For the text-containing cell, return its midpoint in [x, y] coordinate format. 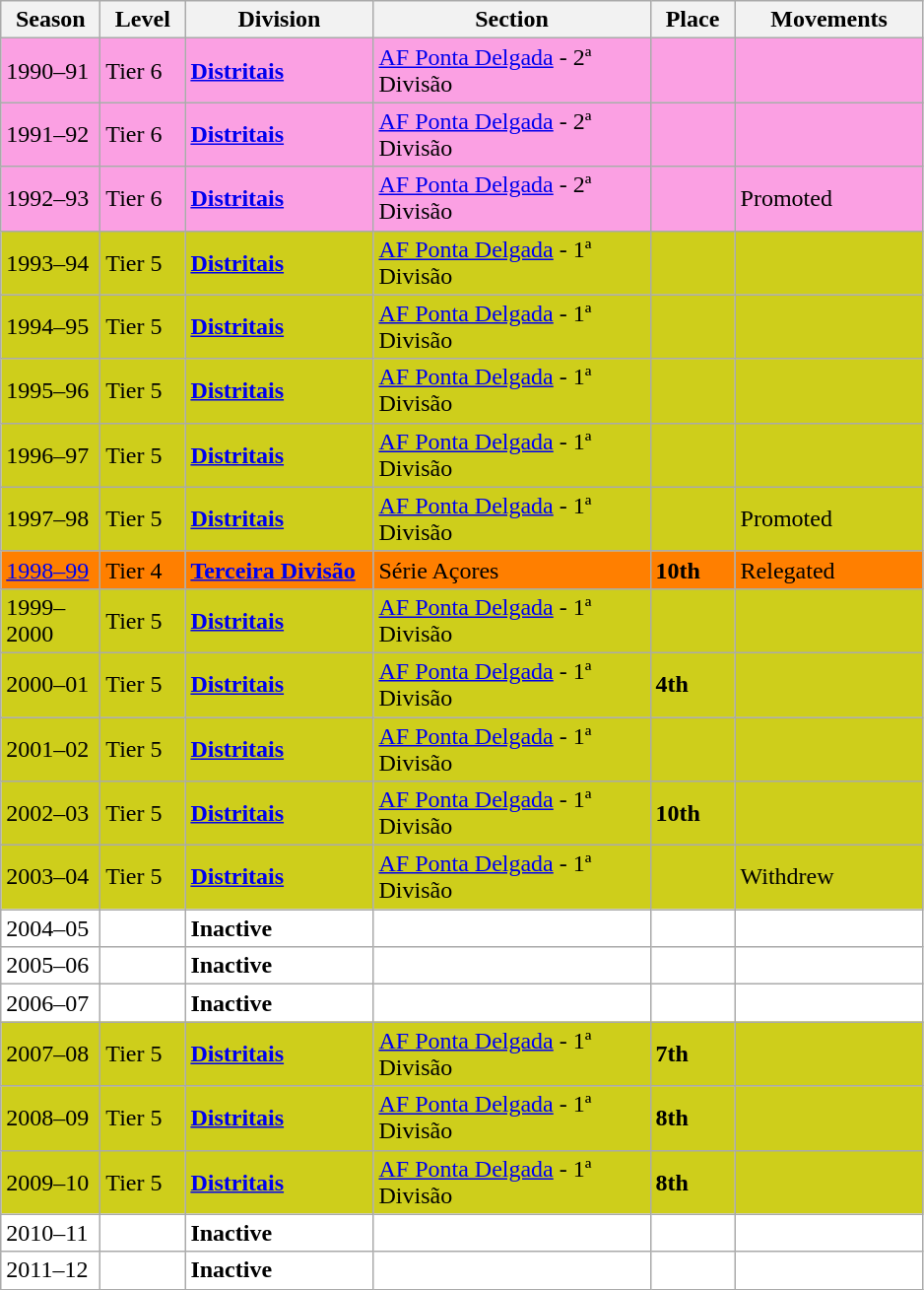
2004–05 [51, 928]
Tier 4 [143, 570]
2002–03 [51, 814]
1997–98 [51, 518]
2001–02 [51, 749]
Section [512, 20]
2003–04 [51, 877]
2008–09 [51, 1118]
1994–95 [51, 327]
1990–91 [51, 71]
Movements [829, 20]
2011–12 [51, 1270]
4th [693, 684]
2009–10 [51, 1183]
Level [143, 20]
7th [693, 1054]
1996–97 [51, 455]
Place [693, 20]
1991–92 [51, 134]
2006–07 [51, 1003]
1993–94 [51, 262]
Terceira Divisão [280, 570]
2005–06 [51, 966]
2010–11 [51, 1233]
Division [280, 20]
1995–96 [51, 390]
Withdrew [829, 877]
1999–2000 [51, 621]
2007–08 [51, 1054]
Season [51, 20]
1992–93 [51, 199]
1998–99 [51, 570]
2000–01 [51, 684]
Relegated [829, 570]
Série Açores [512, 570]
